Return [x, y] of the center of cell containing provided text 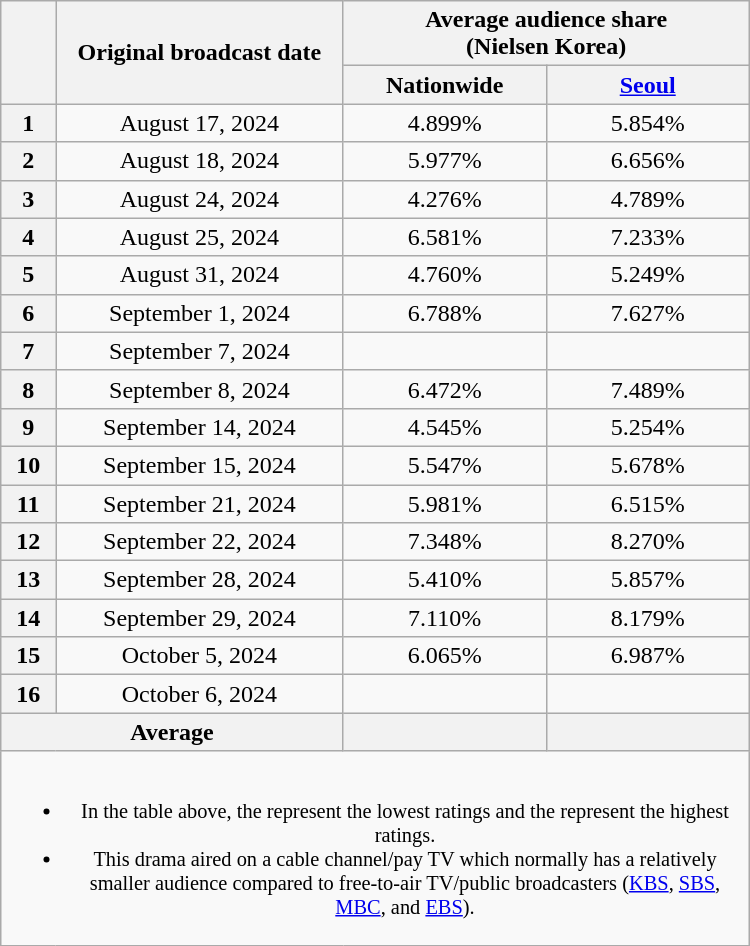
8.179% [648, 618]
Nationwide [444, 85]
August 25, 2024 [200, 237]
September 29, 2024 [200, 618]
5 [28, 275]
September 28, 2024 [200, 580]
6.788% [444, 313]
5.857% [648, 580]
October 5, 2024 [200, 656]
15 [28, 656]
October 6, 2024 [200, 694]
6.065% [444, 656]
7 [28, 351]
4.760% [444, 275]
6.515% [648, 503]
4 [28, 237]
3 [28, 199]
7.233% [648, 237]
7.110% [444, 618]
4.276% [444, 199]
4.899% [444, 123]
7.348% [444, 542]
5.678% [648, 465]
2 [28, 161]
August 17, 2024 [200, 123]
9 [28, 427]
6.656% [648, 161]
Average audience share(Nielsen Korea) [546, 34]
September 21, 2024 [200, 503]
Seoul [648, 85]
September 8, 2024 [200, 389]
12 [28, 542]
5.254% [648, 427]
7.627% [648, 313]
6.581% [444, 237]
September 7, 2024 [200, 351]
4.789% [648, 199]
5.981% [444, 503]
8 [28, 389]
13 [28, 580]
August 18, 2024 [200, 161]
August 24, 2024 [200, 199]
5.977% [444, 161]
5.410% [444, 580]
5.547% [444, 465]
September 15, 2024 [200, 465]
Original broadcast date [200, 52]
August 31, 2024 [200, 275]
7.489% [648, 389]
6 [28, 313]
September 14, 2024 [200, 427]
5.854% [648, 123]
September 22, 2024 [200, 542]
14 [28, 618]
16 [28, 694]
11 [28, 503]
5.249% [648, 275]
6.472% [444, 389]
1 [28, 123]
6.987% [648, 656]
Average [172, 732]
8.270% [648, 542]
September 1, 2024 [200, 313]
4.545% [444, 427]
10 [28, 465]
